Pinpoint the cell where the given text exists, returning its [X, Y] midpoint coordinate. 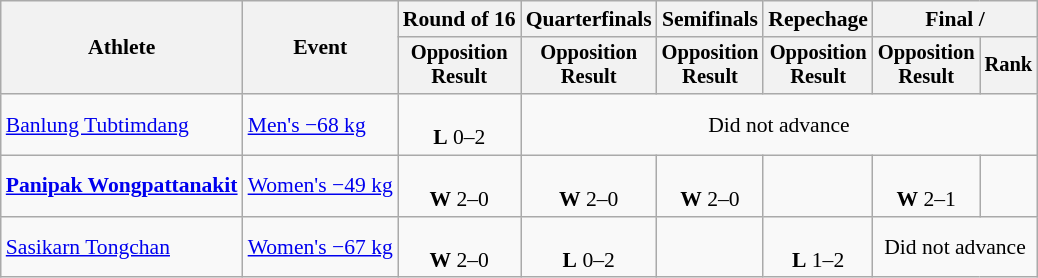
Event [320, 48]
Semifinals [710, 19]
Panipak Wongpattanakit [122, 186]
Round of 16 [460, 19]
L 1–2 [818, 248]
Athlete [122, 48]
Repechage [818, 19]
Women's −67 kg [320, 248]
W 2–1 [926, 186]
Women's −49 kg [320, 186]
Banlung Tubtimdang [122, 124]
Quarterfinals [589, 19]
Sasikarn Tongchan [122, 248]
Men's −68 kg [320, 124]
Final / [955, 19]
Rank [1009, 66]
